Output the (x, y) coordinate of the center of the cell containing the given text.  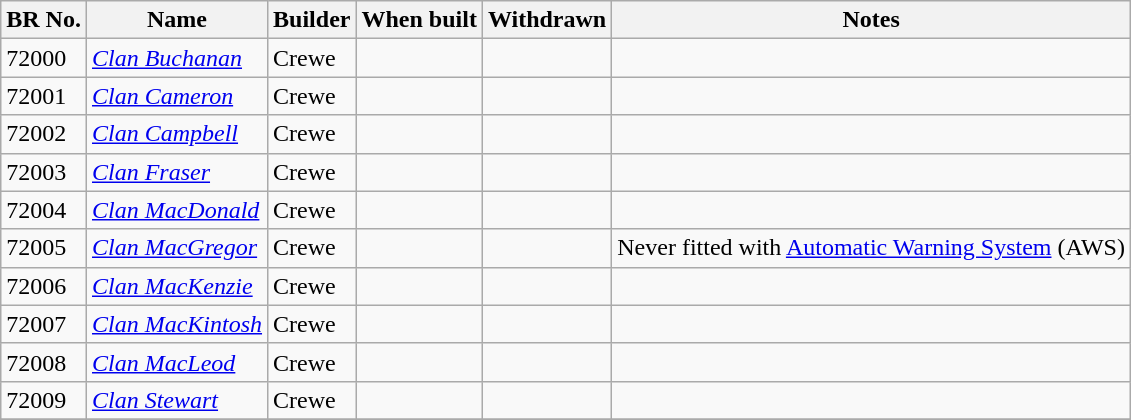
72006 (44, 286)
Clan Fraser (176, 172)
72007 (44, 324)
Clan Cameron (176, 96)
72001 (44, 96)
Clan Buchanan (176, 58)
Clan MacLeod (176, 362)
Clan MacGregor (176, 248)
72004 (44, 210)
72000 (44, 58)
Clan MacKenzie (176, 286)
72008 (44, 362)
72003 (44, 172)
72002 (44, 134)
Never fitted with Automatic Warning System (AWS) (872, 248)
Builder (312, 20)
Notes (872, 20)
Clan Campbell (176, 134)
72005 (44, 248)
Clan MacDonald (176, 210)
Clan Stewart (176, 400)
Clan MacKintosh (176, 324)
72009 (44, 400)
BR No. (44, 20)
Name (176, 20)
Withdrawn (546, 20)
When built (419, 20)
